Provide the [X, Y] coordinate of the cell's center where the given text is located.  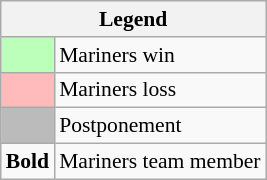
Legend [134, 19]
Postponement [160, 126]
Bold [28, 162]
Mariners win [160, 55]
Mariners loss [160, 90]
Mariners team member [160, 162]
